Scan for the cell matching the given text and deliver its [x, y] coordinate at center. 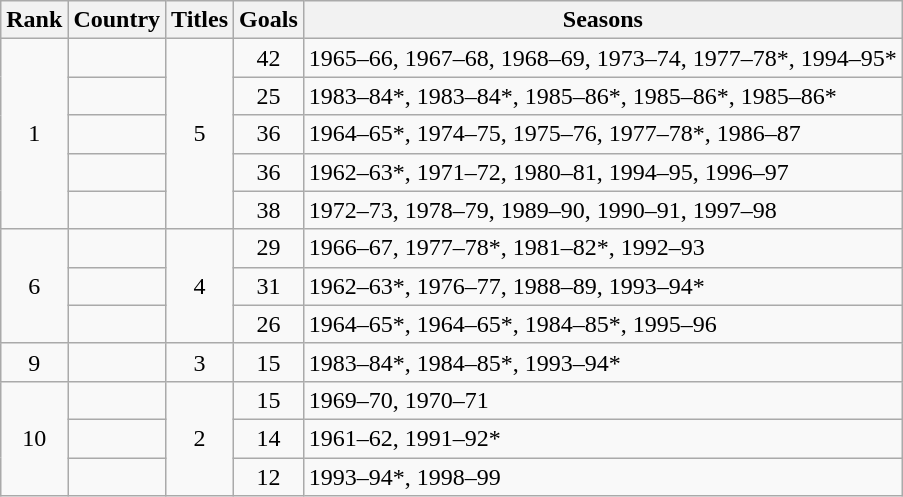
1969–70, 1970–71 [602, 400]
1962–63*, 1971–72, 1980–81, 1994–95, 1996–97 [602, 172]
1961–62, 1991–92* [602, 438]
5 [200, 134]
1972–73, 1978–79, 1989–90, 1990–91, 1997–98 [602, 210]
Rank [34, 20]
1962–63*, 1976–77, 1988–89, 1993–94* [602, 286]
1964–65*, 1974–75, 1975–76, 1977–78*, 1986–87 [602, 134]
12 [269, 477]
42 [269, 58]
10 [34, 438]
1966–67, 1977–78*, 1981–82*, 1992–93 [602, 248]
26 [269, 324]
3 [200, 362]
38 [269, 210]
Titles [200, 20]
9 [34, 362]
Seasons [602, 20]
29 [269, 248]
14 [269, 438]
2 [200, 438]
6 [34, 286]
1 [34, 134]
4 [200, 286]
31 [269, 286]
1964–65*, 1964–65*, 1984–85*, 1995–96 [602, 324]
1965–66, 1967–68, 1968–69, 1973–74, 1977–78*, 1994–95* [602, 58]
1993–94*, 1998–99 [602, 477]
1983–84*, 1983–84*, 1985–86*, 1985–86*, 1985–86* [602, 96]
Country [117, 20]
Goals [269, 20]
25 [269, 96]
1983–84*, 1984–85*, 1993–94* [602, 362]
